Locate the cell with the specified text and output its [x, y] center coordinate. 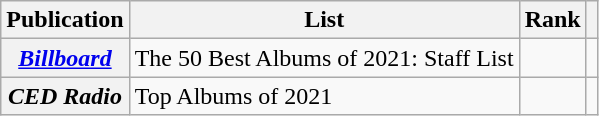
Rank [552, 20]
Publication [65, 20]
List [324, 20]
Billboard [65, 58]
The 50 Best Albums of 2021: Staff List [324, 58]
Top Albums of 2021 [324, 96]
CED Radio [65, 96]
